Provide the (X, Y) coordinate of the cell's center where the given text is located.  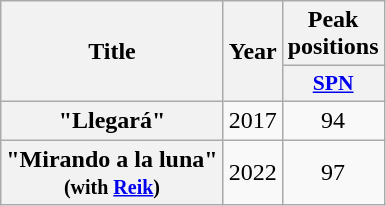
"Llegará" (112, 120)
94 (333, 120)
Title (112, 52)
Peak positions (333, 34)
97 (333, 172)
Year (252, 52)
SPN (333, 84)
"Mirando a la luna"(with Reik) (112, 172)
2017 (252, 120)
2022 (252, 172)
